Scan for the cell matching the given text and deliver its (x, y) coordinate at center. 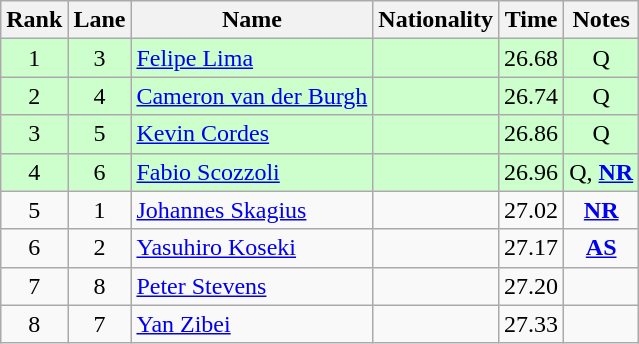
Nationality (436, 20)
Johannes Skagius (252, 210)
26.74 (532, 96)
Lane (100, 20)
Peter Stevens (252, 286)
Time (532, 20)
27.20 (532, 286)
Felipe Lima (252, 58)
Notes (602, 20)
NR (602, 210)
Q, NR (602, 172)
Rank (34, 20)
Yan Zibei (252, 324)
Kevin Cordes (252, 134)
26.68 (532, 58)
Name (252, 20)
27.17 (532, 248)
Fabio Scozzoli (252, 172)
27.33 (532, 324)
26.96 (532, 172)
Cameron van der Burgh (252, 96)
27.02 (532, 210)
26.86 (532, 134)
Yasuhiro Koseki (252, 248)
AS (602, 248)
